Search for the cell housing the specified text and yield its [X, Y] center coordinate. 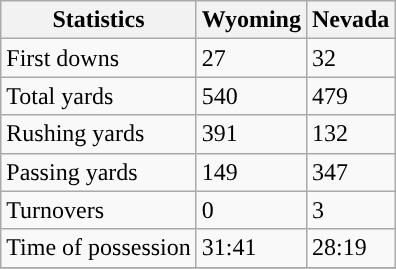
Total yards [99, 96]
31:41 [251, 248]
347 [350, 172]
391 [251, 134]
3 [350, 210]
28:19 [350, 248]
First downs [99, 58]
27 [251, 58]
149 [251, 172]
Statistics [99, 20]
Nevada [350, 20]
540 [251, 96]
32 [350, 58]
Passing yards [99, 172]
Turnovers [99, 210]
479 [350, 96]
132 [350, 134]
Time of possession [99, 248]
Rushing yards [99, 134]
Wyoming [251, 20]
0 [251, 210]
